Determine the [X, Y] coordinate at the center of the cell enclosing the given text.  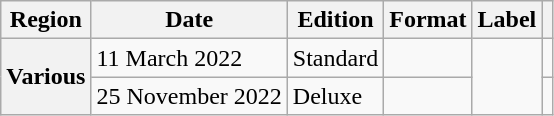
25 November 2022 [189, 96]
11 March 2022 [189, 58]
Deluxe [335, 96]
Label [507, 20]
Date [189, 20]
Standard [335, 58]
Region [46, 20]
Edition [335, 20]
Various [46, 77]
Format [428, 20]
